From the cell containing the given text, extract its center point as [x, y] coordinate. 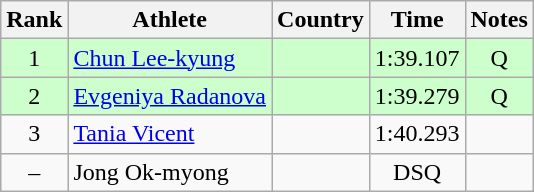
1 [34, 58]
Notes [499, 20]
DSQ [417, 172]
Jong Ok-myong [170, 172]
1:40.293 [417, 134]
Time [417, 20]
Country [321, 20]
– [34, 172]
3 [34, 134]
1:39.279 [417, 96]
1:39.107 [417, 58]
Rank [34, 20]
Tania Vicent [170, 134]
Athlete [170, 20]
Evgeniya Radanova [170, 96]
2 [34, 96]
Chun Lee-kyung [170, 58]
